From the cell containing the given text, extract its center point as (x, y) coordinate. 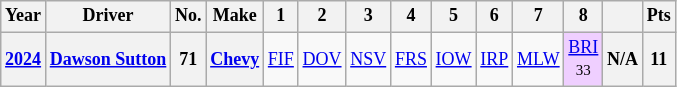
Dawson Sutton (108, 59)
8 (584, 16)
4 (412, 16)
FRS (412, 59)
BRI33 (584, 59)
71 (188, 59)
Pts (658, 16)
2024 (24, 59)
7 (538, 16)
MLW (538, 59)
FIF (282, 59)
IOW (454, 59)
IRP (494, 59)
6 (494, 16)
5 (454, 16)
DOV (322, 59)
No. (188, 16)
Chevy (235, 59)
Make (235, 16)
Year (24, 16)
3 (368, 16)
NSV (368, 59)
Driver (108, 16)
1 (282, 16)
11 (658, 59)
2 (322, 16)
N/A (623, 59)
